Find where the given text appears and provide that cell's center as [x, y] coordinate. 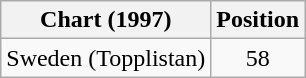
Sweden (Topplistan) [106, 58]
58 [258, 58]
Position [258, 20]
Chart (1997) [106, 20]
